For the text-containing cell, return its midpoint in (x, y) coordinate format. 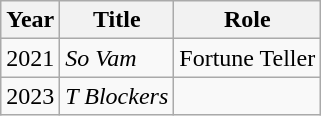
2021 (30, 58)
2023 (30, 96)
Year (30, 20)
Title (117, 20)
Role (248, 20)
T Blockers (117, 96)
Fortune Teller (248, 58)
So Vam (117, 58)
